Locate the cell with the specified text and output its (X, Y) center coordinate. 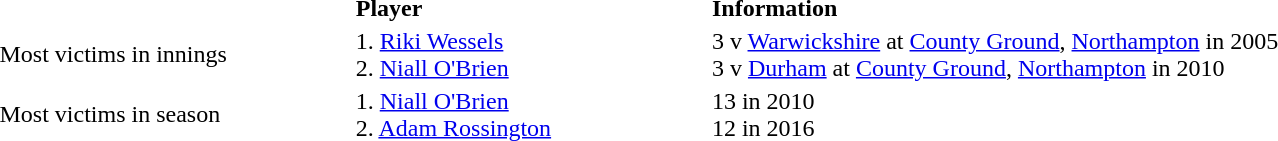
1. Riki Wessels2. Niall O'Brien (530, 54)
